Return [x, y] of the center of cell containing provided text 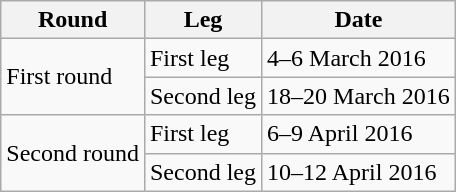
Second round [73, 153]
Date [359, 20]
4–6 March 2016 [359, 58]
Leg [202, 20]
6–9 April 2016 [359, 134]
18–20 March 2016 [359, 96]
10–12 April 2016 [359, 172]
First round [73, 77]
Round [73, 20]
